Identify which cell holds the provided text, then report its [x, y] central coordinate. 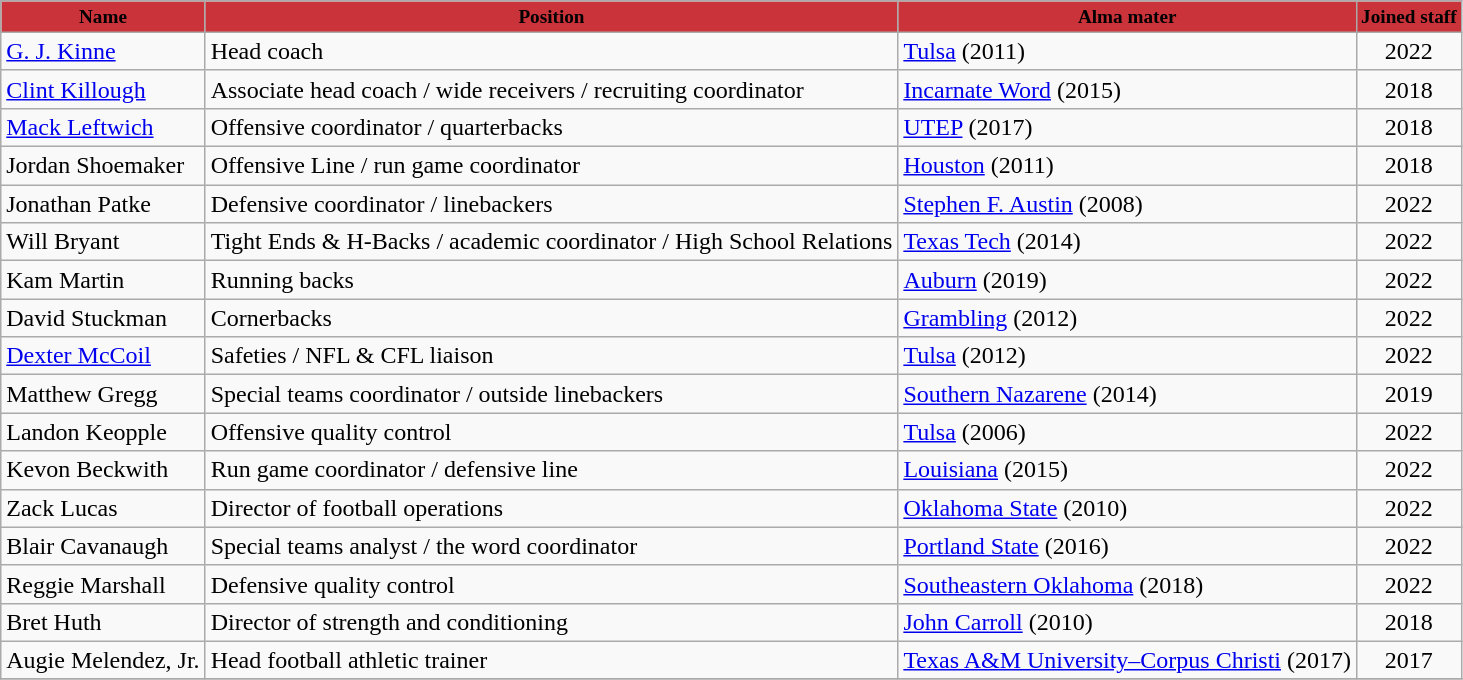
David Stuckman [103, 318]
Defensive coordinator / linebackers [552, 204]
Texas A&M University–Corpus Christi (2017) [1128, 660]
Special teams analyst / the word coordinator [552, 546]
Director of strength and conditioning [552, 622]
Offensive coordinator / quarterbacks [552, 128]
Matthew Gregg [103, 394]
Southern Nazarene (2014) [1128, 394]
Position [552, 17]
Kam Martin [103, 280]
Louisiana (2015) [1128, 470]
Associate head coach / wide receivers / recruiting coordinator [552, 89]
Jordan Shoemaker [103, 166]
Blair Cavanaugh [103, 546]
Special teams coordinator / outside linebackers [552, 394]
Southeastern Oklahoma (2018) [1128, 584]
UTEP (2017) [1128, 128]
Joined staff [1410, 17]
Safeties / NFL & CFL liaison [552, 356]
Reggie Marshall [103, 584]
Zack Lucas [103, 508]
Augie Melendez, Jr. [103, 660]
2019 [1410, 394]
Jonathan Patke [103, 204]
Name [103, 17]
Offensive Line / run game coordinator [552, 166]
Dexter McCoil [103, 356]
Running backs [552, 280]
Alma mater [1128, 17]
Tulsa (2012) [1128, 356]
Houston (2011) [1128, 166]
Offensive quality control [552, 432]
Will Bryant [103, 242]
Tight Ends & H-Backs / academic coordinator / High School Relations [552, 242]
Stephen F. Austin (2008) [1128, 204]
Cornerbacks [552, 318]
Kevon Beckwith [103, 470]
Bret Huth [103, 622]
Oklahoma State (2010) [1128, 508]
Tulsa (2006) [1128, 432]
Clint Killough [103, 89]
G. J. Kinne [103, 51]
Tulsa (2011) [1128, 51]
Director of football operations [552, 508]
Head coach [552, 51]
2017 [1410, 660]
Run game coordinator / defensive line [552, 470]
Texas Tech (2014) [1128, 242]
Auburn (2019) [1128, 280]
Mack Leftwich [103, 128]
Landon Keopple [103, 432]
Defensive quality control [552, 584]
Grambling (2012) [1128, 318]
Incarnate Word (2015) [1128, 89]
Portland State (2016) [1128, 546]
Head football athletic trainer [552, 660]
John Carroll (2010) [1128, 622]
